Capture the cell that displays the provided text and extract its [x, y] central coordinate. 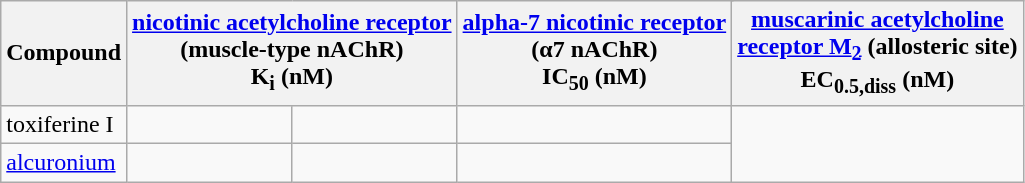
toxiferine I [64, 124]
alcuronium [64, 162]
Compound [64, 54]
alpha-7 nicotinic receptor(α7 nAChR)IC50 (nM) [594, 54]
nicotinic acetylcholine receptor(muscle-type nAChR)Ki (nM) [292, 54]
muscarinic acetylcholinereceptor M2 (allosteric site)EC0.5,diss (nM) [878, 54]
